Return (x, y) of the center of cell containing provided text 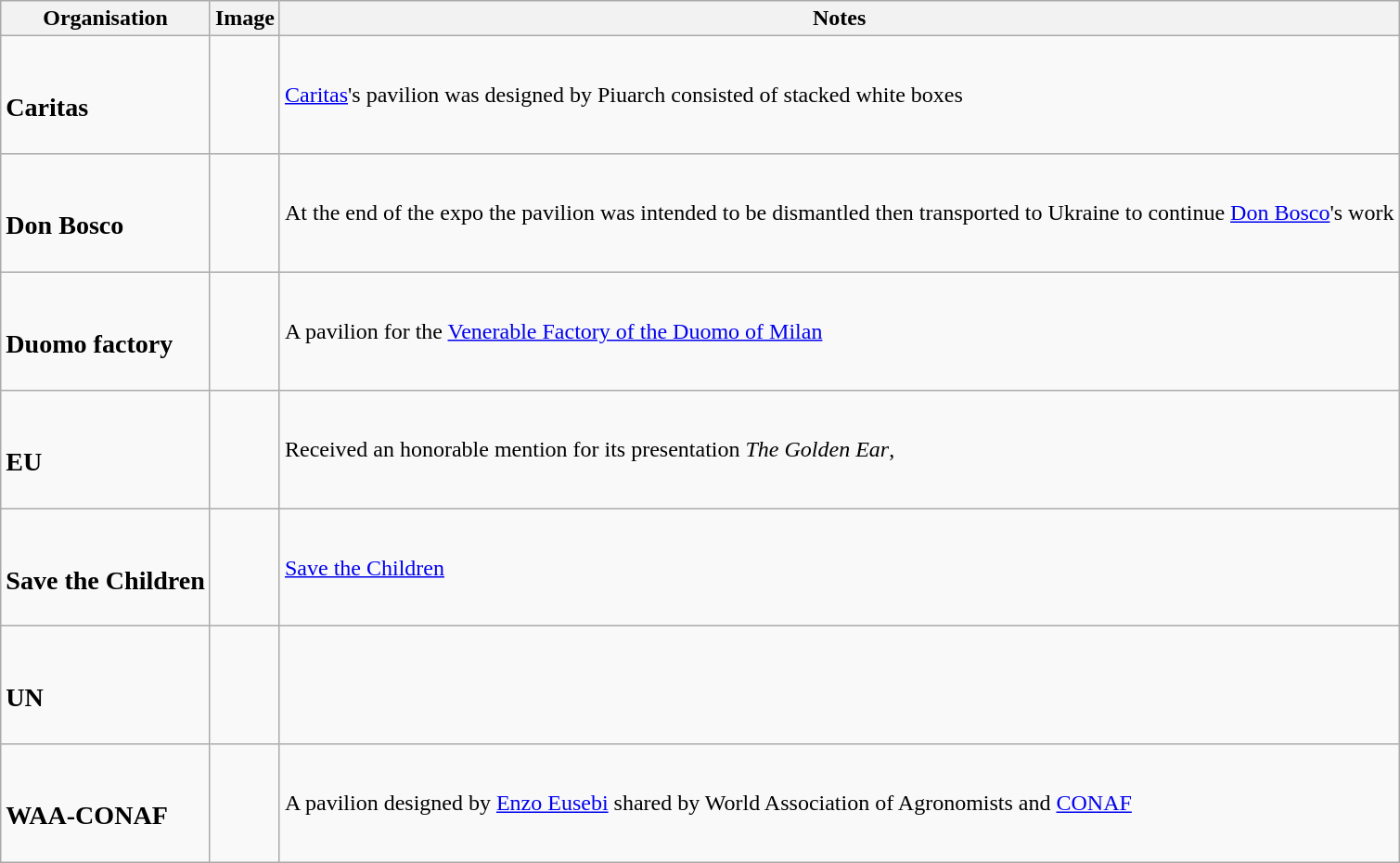
Caritas (106, 95)
A pavilion designed by Enzo Eusebi shared by World Association of Agronomists and CONAF (839, 804)
At the end of the expo the pavilion was intended to be dismantled then transported to Ukraine to continue Don Bosco's work (839, 213)
Image (245, 19)
Organisation (106, 19)
Duomo factory (106, 330)
Notes (839, 19)
Caritas's pavilion was designed by Piuarch consisted of stacked white boxes (839, 95)
EU (106, 449)
WAA-CONAF (106, 804)
A pavilion for the Venerable Factory of the Duomo of Milan (839, 330)
UN (106, 685)
Received an honorable mention for its presentation The Golden Ear, (839, 449)
Don Bosco (106, 213)
